Return (X, Y) of the center of cell containing provided text 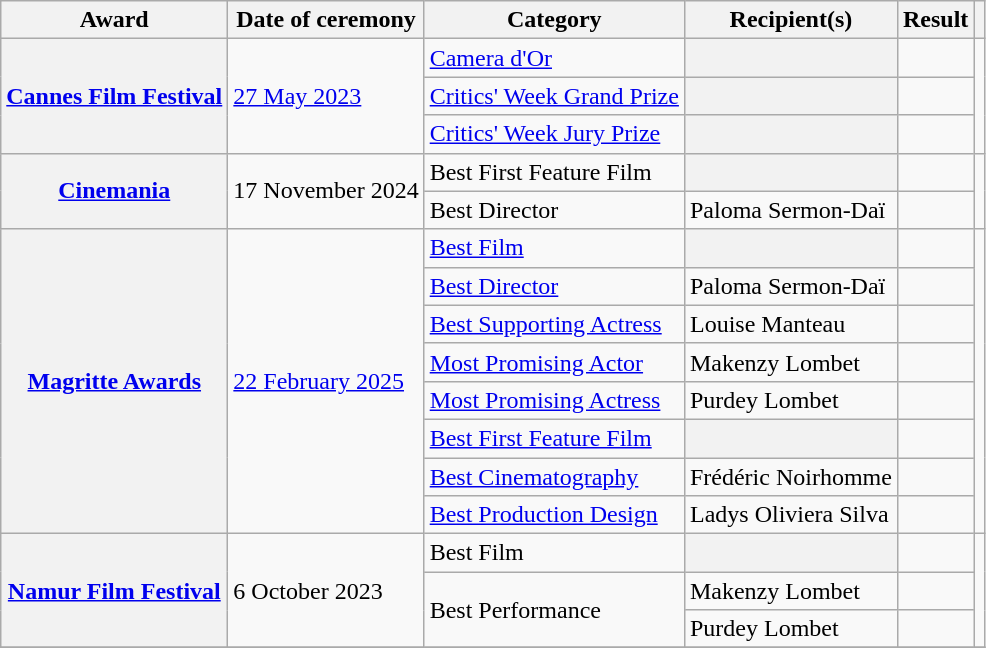
Magritte Awards (114, 381)
Camera d'Or (554, 58)
Result (935, 20)
Frédéric Noirhomme (790, 477)
Best Performance (554, 610)
Louise Manteau (790, 324)
27 May 2023 (326, 96)
Critics' Week Grand Prize (554, 96)
Namur Film Festival (114, 591)
Best Supporting Actress (554, 324)
Award (114, 20)
Most Promising Actress (554, 400)
Category (554, 20)
Cinemania (114, 191)
Ladys Oliviera Silva (790, 515)
Most Promising Actor (554, 362)
Best Cinematography (554, 477)
22 February 2025 (326, 381)
6 October 2023 (326, 591)
Date of ceremony (326, 20)
Best Production Design (554, 515)
Cannes Film Festival (114, 96)
Critics' Week Jury Prize (554, 134)
17 November 2024 (326, 191)
Recipient(s) (790, 20)
